Scan for the cell matching the given text and deliver its [X, Y] coordinate at center. 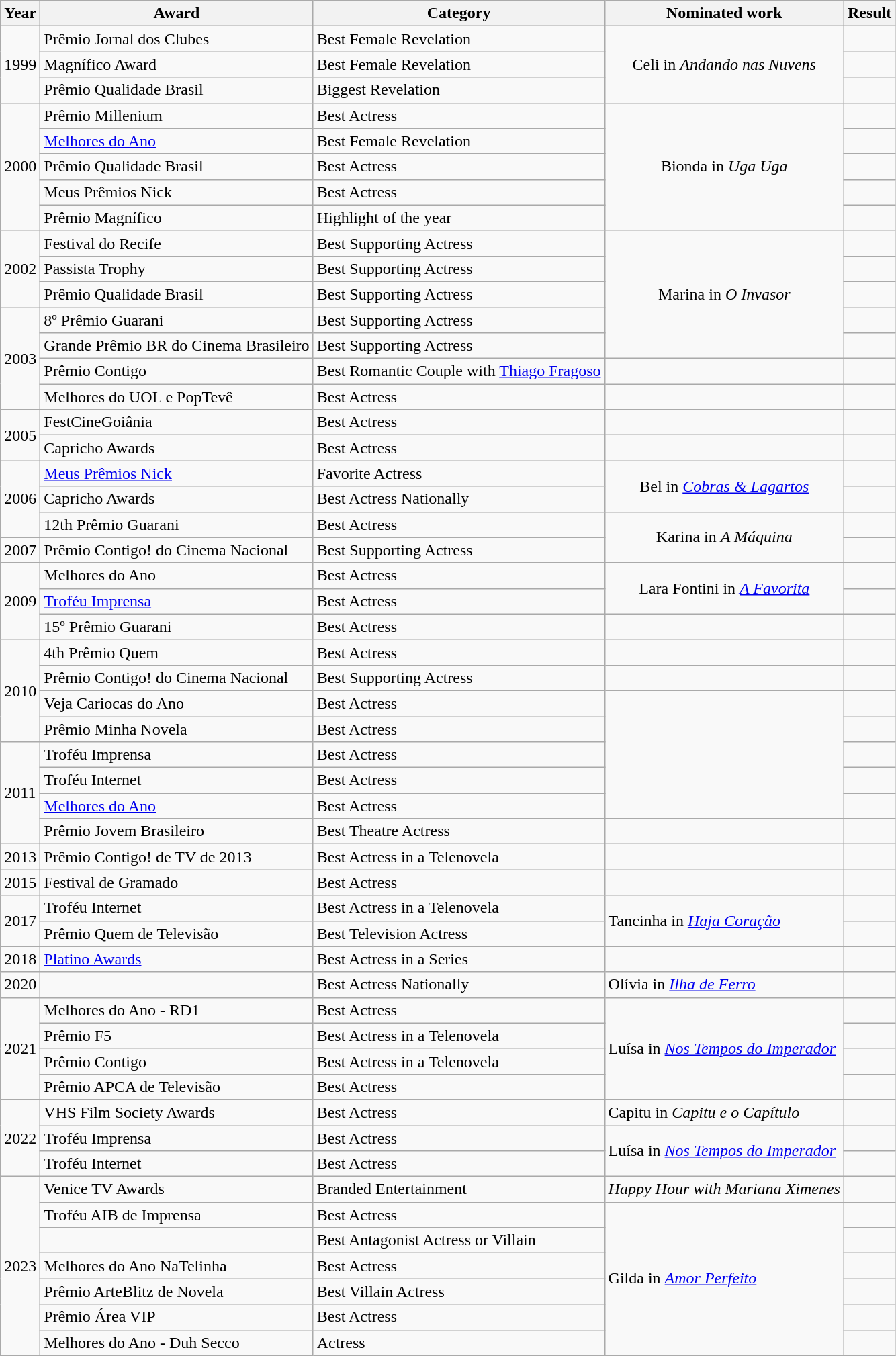
Prêmio ArteBlitz de Novela [177, 1292]
Nominated work [724, 13]
15º Prêmio Guarani [177, 627]
2007 [20, 550]
Prêmio Quem de Televisão [177, 934]
Prêmio Minha Novela [177, 729]
Favorite Actress [459, 473]
VHS Film Society Awards [177, 1112]
Olívia in Ilha de Ferro [724, 985]
Best Antagonist Actress or Villain [459, 1240]
Happy Hour with Mariana Ximenes [724, 1189]
Magnífico Award [177, 64]
Bionda in Uga Uga [724, 167]
Year [20, 13]
4th Prêmio Quem [177, 652]
Passista Trophy [177, 269]
Melhores do Ano NaTelinha [177, 1266]
2022 [20, 1138]
Highlight of the year [459, 218]
Prêmio APCA de Televisão [177, 1087]
Melhores do UOL e PopTevê [177, 397]
Gilda in Amor Perfeito [724, 1279]
2011 [20, 793]
2023 [20, 1266]
Prêmio Millenium [177, 116]
Biggest Revelation [459, 90]
1999 [20, 64]
Actress [459, 1343]
Prêmio F5 [177, 1036]
2002 [20, 269]
Branded Entertainment [459, 1189]
2003 [20, 359]
Troféu AIB de Imprensa [177, 1215]
Prêmio Jovem Brasileiro [177, 831]
Melhores do Ano - Duh Secco [177, 1343]
Celi in Andando nas Nuvens [724, 64]
2020 [20, 985]
Award [177, 13]
Melhores do Ano - RD1 [177, 1010]
Prêmio Magnífico [177, 218]
Prêmio Área VIP [177, 1317]
Prêmio Contigo! de TV de 2013 [177, 857]
Tancinha in Haja Coração [724, 921]
2013 [20, 857]
Best Theatre Actress [459, 831]
Capitu in Capitu e o Capítulo [724, 1112]
Best Actress in a Series [459, 959]
8º Prêmio Guarani [177, 320]
Festival do Recife [177, 243]
Venice TV Awards [177, 1189]
12th Prêmio Guarani [177, 525]
FestCineGoiânia [177, 422]
Best Television Actress [459, 934]
2006 [20, 499]
Festival de Gramado [177, 883]
2021 [20, 1048]
Best Villain Actress [459, 1292]
2000 [20, 167]
2017 [20, 921]
2015 [20, 883]
Platino Awards [177, 959]
Veja Cariocas do Ano [177, 703]
Grande Prêmio BR do Cinema Brasileiro [177, 346]
2005 [20, 435]
Marina in O Invasor [724, 294]
2009 [20, 601]
Bel in Cobras & Lagartos [724, 486]
2010 [20, 690]
Category [459, 13]
Best Romantic Couple with Thiago Fragoso [459, 371]
Lara Fontini in A Favorita [724, 588]
Result [869, 13]
Karina in A Máquina [724, 537]
2018 [20, 959]
Prêmio Jornal dos Clubes [177, 39]
